Find where the given text appears and provide that cell's center as (x, y) coordinate. 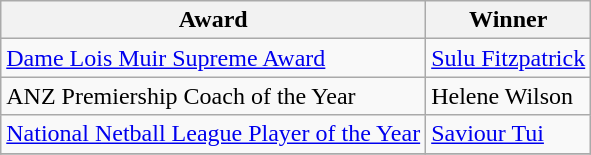
Award (214, 20)
Winner (508, 20)
ANZ Premiership Coach of the Year (214, 96)
Saviour Tui (508, 134)
Dame Lois Muir Supreme Award (214, 58)
Sulu Fitzpatrick (508, 58)
National Netball League Player of the Year (214, 134)
Helene Wilson (508, 96)
